Capture the cell that displays the provided text and extract its [x, y] central coordinate. 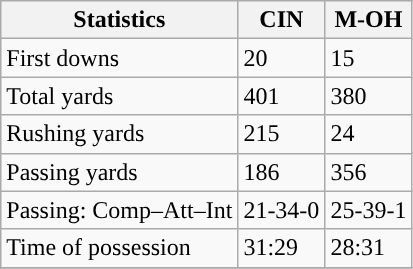
21-34-0 [282, 210]
CIN [282, 20]
Time of possession [120, 248]
20 [282, 58]
28:31 [368, 248]
Rushing yards [120, 134]
25-39-1 [368, 210]
Passing yards [120, 172]
M-OH [368, 20]
356 [368, 172]
Total yards [120, 96]
380 [368, 96]
24 [368, 134]
15 [368, 58]
First downs [120, 58]
Statistics [120, 20]
Passing: Comp–Att–Int [120, 210]
215 [282, 134]
186 [282, 172]
31:29 [282, 248]
401 [282, 96]
